Search for the cell housing the specified text and yield its (X, Y) center coordinate. 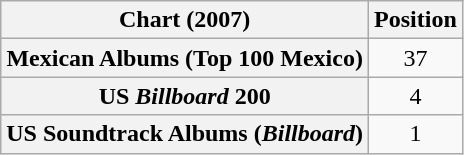
Mexican Albums (Top 100 Mexico) (185, 58)
4 (416, 96)
Position (416, 20)
37 (416, 58)
1 (416, 134)
US Soundtrack Albums (Billboard) (185, 134)
US Billboard 200 (185, 96)
Chart (2007) (185, 20)
